Output the (x, y) coordinate of the center of the cell containing the given text.  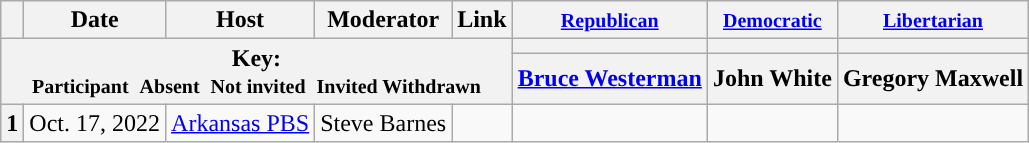
Libertarian (932, 20)
1 (12, 123)
Bruce Westerman (610, 78)
Link (482, 20)
Date (95, 20)
Arkansas PBS (240, 123)
Oct. 17, 2022 (95, 123)
John White (772, 78)
Key: Participant Absent Not invited Invited Withdrawn (256, 72)
Host (240, 20)
Gregory Maxwell (932, 78)
Steve Barnes (384, 123)
Democratic (772, 20)
Moderator (384, 20)
Republican (610, 20)
